Locate the cell with the specified text and output its [x, y] center coordinate. 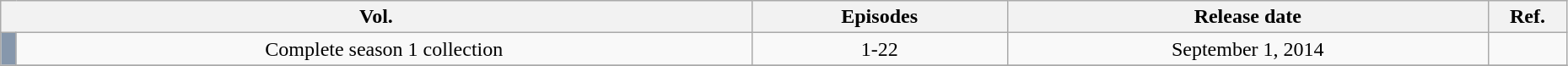
Vol. [376, 17]
Episodes [879, 17]
Release date [1247, 17]
Ref. [1528, 17]
September 1, 2014 [1247, 49]
1-22 [879, 49]
Complete season 1 collection [384, 49]
